From the cell containing the given text, extract its center point as [X, Y] coordinate. 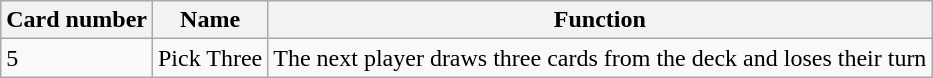
Card number [77, 20]
Function [600, 20]
Name [210, 20]
Pick Three [210, 58]
The next player draws three cards from the deck and loses their turn [600, 58]
5 [77, 58]
